Scan for the cell matching the given text and deliver its (X, Y) coordinate at center. 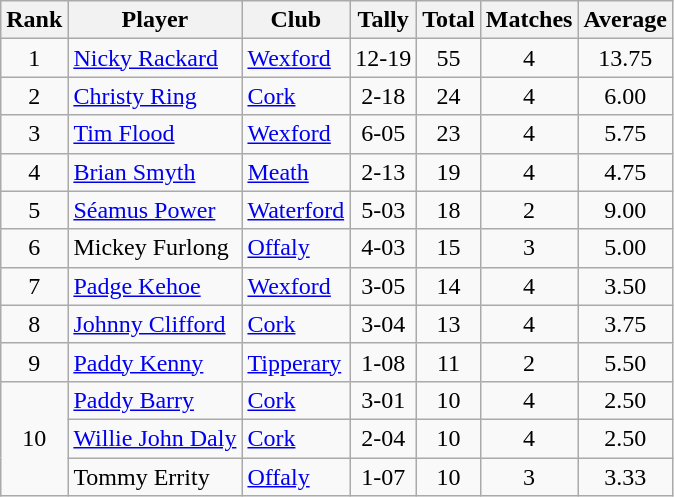
Meath (296, 172)
2-04 (384, 438)
18 (449, 210)
7 (34, 286)
8 (34, 324)
Tipperary (296, 362)
Willie John Daly (155, 438)
Nicky Rackard (155, 58)
Tim Flood (155, 134)
Christy Ring (155, 96)
1-08 (384, 362)
1-07 (384, 477)
Séamus Power (155, 210)
Paddy Barry (155, 400)
Paddy Kenny (155, 362)
3-04 (384, 324)
5-03 (384, 210)
24 (449, 96)
9 (34, 362)
4-03 (384, 248)
13 (449, 324)
Club (296, 20)
Brian Smyth (155, 172)
5.50 (626, 362)
15 (449, 248)
Total (449, 20)
Average (626, 20)
Waterford (296, 210)
6 (34, 248)
14 (449, 286)
Rank (34, 20)
5.75 (626, 134)
2-18 (384, 96)
Tally (384, 20)
3.50 (626, 286)
6.00 (626, 96)
5.00 (626, 248)
6-05 (384, 134)
3.33 (626, 477)
23 (449, 134)
5 (34, 210)
19 (449, 172)
3-05 (384, 286)
Mickey Furlong (155, 248)
12-19 (384, 58)
Padge Kehoe (155, 286)
2-13 (384, 172)
3.75 (626, 324)
13.75 (626, 58)
4.75 (626, 172)
Matches (529, 20)
Johnny Clifford (155, 324)
Tommy Errity (155, 477)
3-01 (384, 400)
Player (155, 20)
11 (449, 362)
9.00 (626, 210)
1 (34, 58)
55 (449, 58)
